Find where the given text appears and provide that cell's center as (x, y) coordinate. 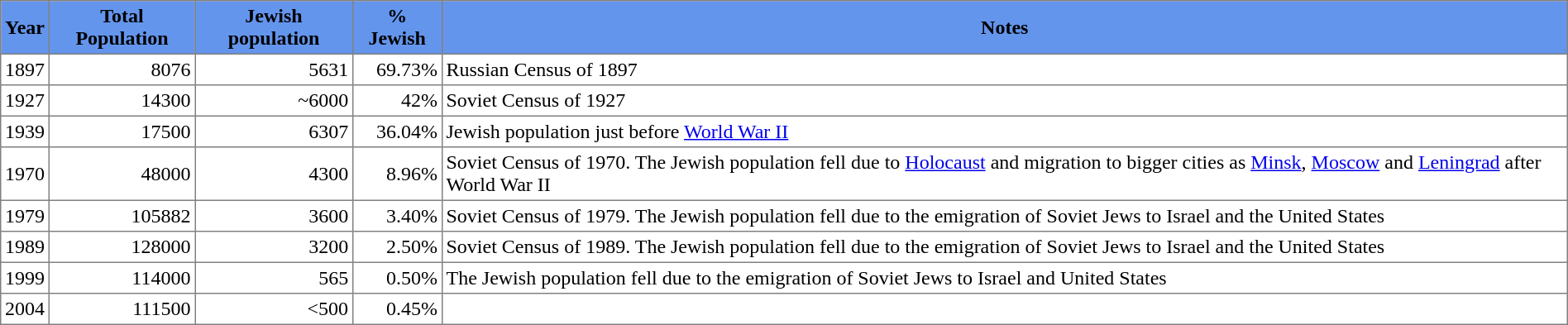
1989 (25, 247)
1979 (25, 216)
Jewish population (275, 27)
48000 (122, 174)
114000 (122, 278)
1939 (25, 131)
8.96% (397, 174)
Jewish population just before World War II (1004, 131)
128000 (122, 247)
0.45% (397, 309)
2.50% (397, 247)
17500 (122, 131)
42% (397, 101)
4300 (275, 174)
Soviet Census of 1989. The Jewish population fell due to the emigration of Soviet Jews to Israel and the United States (1004, 247)
36.04% (397, 131)
Soviet Census of 1979. The Jewish population fell due to the emigration of Soviet Jews to Israel and the United States (1004, 216)
0.50% (397, 278)
Russian Census of 1897 (1004, 69)
Notes (1004, 27)
Soviet Census of 1927 (1004, 101)
565 (275, 278)
6307 (275, 131)
~6000 (275, 101)
<500 (275, 309)
1897 (25, 69)
1927 (25, 101)
8076 (122, 69)
105882 (122, 216)
The Jewish population fell due to the emigration of Soviet Jews to Israel and United States (1004, 278)
111500 (122, 309)
3600 (275, 216)
1999 (25, 278)
3.40% (397, 216)
14300 (122, 101)
Year (25, 27)
Total Population (122, 27)
Soviet Census of 1970. The Jewish population fell due to Holocaust and migration to bigger cities as Minsk, Moscow and Leningrad after World War II (1004, 174)
69.73% (397, 69)
1970 (25, 174)
2004 (25, 309)
5631 (275, 69)
3200 (275, 247)
% Jewish (397, 27)
